Output the (X, Y) coordinate of the center of the cell containing the given text.  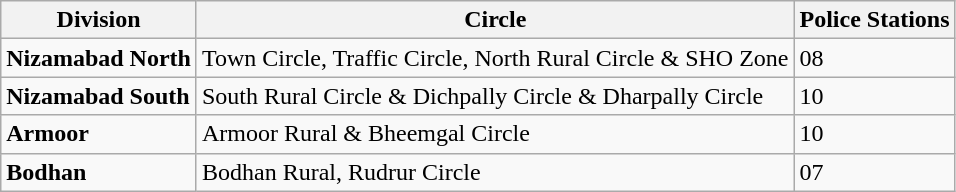
Circle (495, 20)
Bodhan (99, 172)
Nizamabad North (99, 58)
Division (99, 20)
Police Stations (874, 20)
South Rural Circle & Dichpally Circle & Dharpally Circle (495, 96)
08 (874, 58)
Town Circle, Traffic Circle, North Rural Circle & SHO Zone (495, 58)
Armoor Rural & Bheemgal Circle (495, 134)
Armoor (99, 134)
Bodhan Rural, Rudrur Circle (495, 172)
Nizamabad South (99, 96)
07 (874, 172)
